Provide the (X, Y) coordinate of the cell's center where the given text is located.  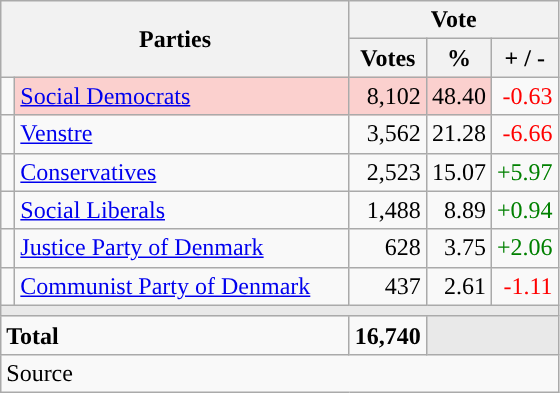
Social Liberals (182, 210)
1,488 (388, 210)
16,740 (388, 335)
Source (280, 373)
Venstre (182, 134)
3.75 (458, 248)
48.40 (458, 96)
Total (176, 335)
Conservatives (182, 172)
% (458, 58)
Vote (454, 20)
8.89 (458, 210)
21.28 (458, 134)
628 (388, 248)
-6.66 (524, 134)
Communist Party of Denmark (182, 286)
3,562 (388, 134)
2.61 (458, 286)
Votes (388, 58)
Justice Party of Denmark (182, 248)
Social Democrats (182, 96)
-1.11 (524, 286)
+2.06 (524, 248)
+ / - (524, 58)
Parties (176, 39)
+5.97 (524, 172)
2,523 (388, 172)
+0.94 (524, 210)
437 (388, 286)
8,102 (388, 96)
15.07 (458, 172)
-0.63 (524, 96)
